Scan for the cell matching the given text and deliver its [X, Y] coordinate at center. 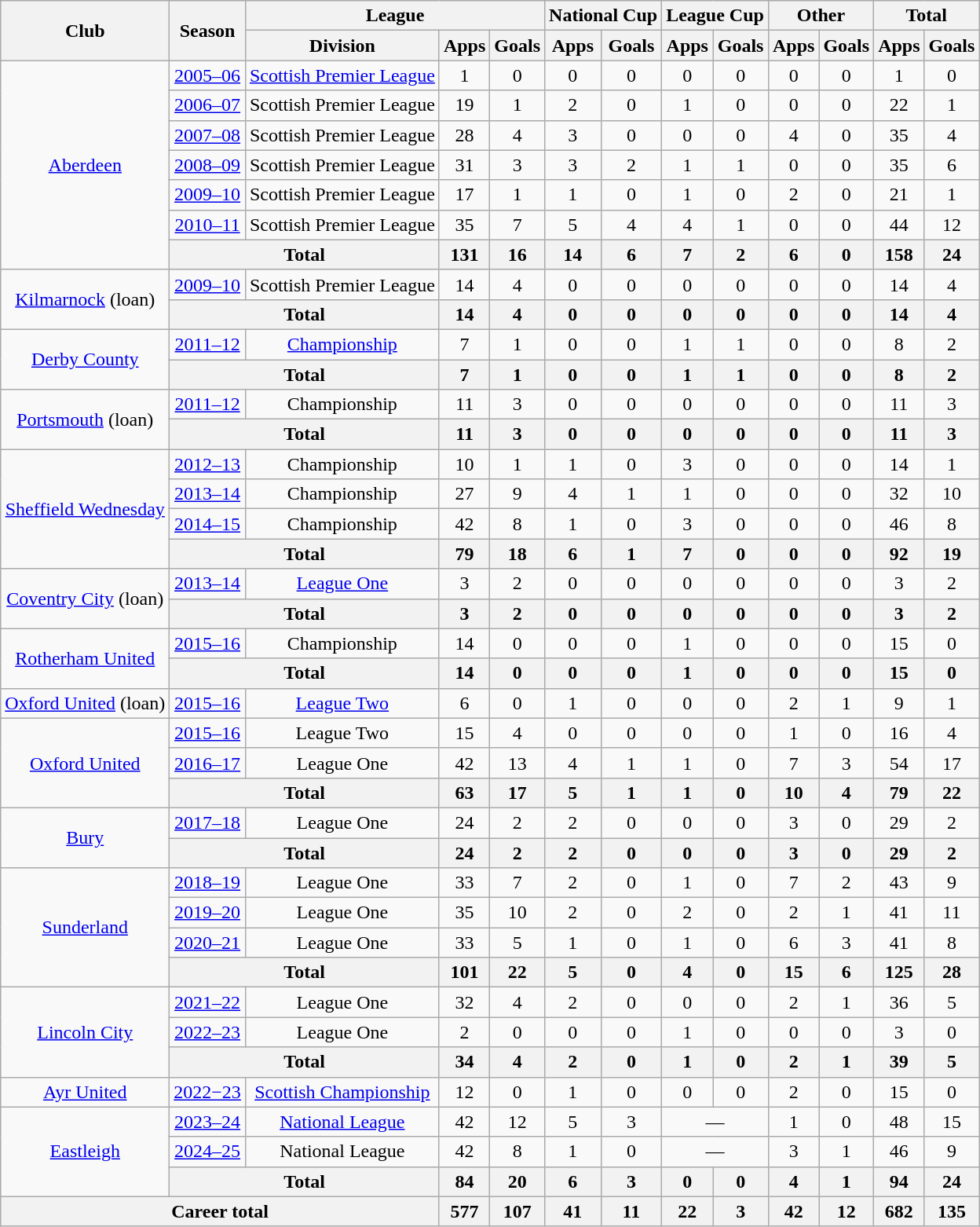
135 [952, 1211]
Scottish Championship [342, 1092]
Portsmouth (loan) [85, 419]
44 [899, 225]
Ayr United [85, 1092]
2018–19 [207, 883]
Career total [220, 1211]
Kilmarnock (loan) [85, 299]
2021–22 [207, 1002]
34 [464, 1062]
Derby County [85, 359]
107 [517, 1211]
158 [899, 255]
36 [899, 1002]
682 [899, 1211]
Oxford United [85, 763]
League [394, 16]
43 [899, 883]
21 [899, 195]
2006–07 [207, 105]
2008–09 [207, 165]
Division [342, 46]
2023–24 [207, 1122]
84 [464, 1181]
27 [464, 494]
39 [899, 1062]
Aberdeen [85, 165]
18 [517, 554]
Sunderland [85, 928]
131 [464, 255]
2014–15 [207, 524]
Eastleigh [85, 1152]
2007–08 [207, 135]
48 [899, 1122]
125 [899, 972]
54 [899, 763]
National Cup [603, 16]
2024–25 [207, 1152]
2016–17 [207, 763]
2022–23 [207, 1032]
2017–18 [207, 822]
Bury [85, 837]
Sheffield Wednesday [85, 509]
92 [899, 554]
2010–11 [207, 225]
Season [207, 31]
577 [464, 1211]
101 [464, 972]
2022−23 [207, 1092]
20 [517, 1181]
63 [464, 793]
2012–13 [207, 464]
13 [517, 763]
2005–06 [207, 75]
Oxford United (loan) [85, 703]
2020–21 [207, 943]
94 [899, 1181]
2019–20 [207, 913]
Lincoln City [85, 1032]
League Cup [715, 16]
Rotherham United [85, 658]
Coventry City (loan) [85, 599]
Other [821, 16]
Club [85, 31]
31 [464, 165]
